Pinpoint the cell where the given text exists, returning its [x, y] midpoint coordinate. 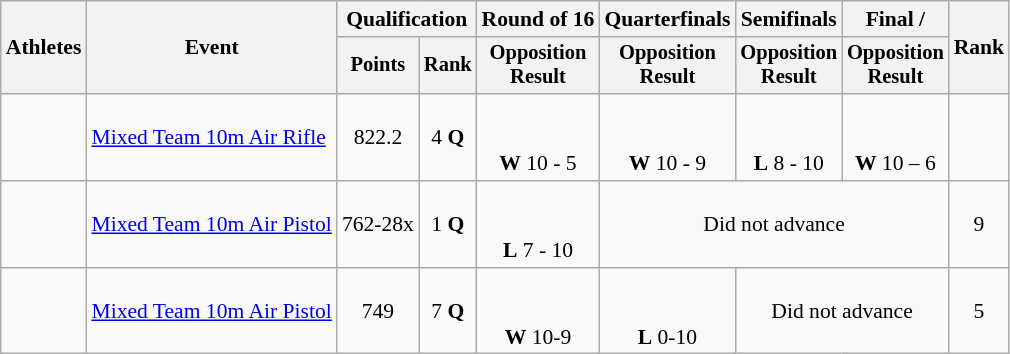
4 Q [448, 138]
W 10 - 9 [667, 138]
Semifinals [788, 19]
Final / [896, 19]
Round of 16 [538, 19]
Qualification [407, 19]
L 8 - 10 [788, 138]
1 Q [448, 224]
Points [378, 66]
9 [980, 224]
W 10 – 6 [896, 138]
Athletes [44, 48]
Event [211, 48]
Mixed Team 10m Air Pistol [211, 224]
Did not advance [774, 224]
Quarterfinals [667, 19]
822.2 [378, 138]
Mixed Team 10m Air Rifle [211, 138]
W 10 - 5 [538, 138]
762-28x [378, 224]
L 7 - 10 [538, 224]
